Output the (X, Y) coordinate of the center of the cell containing the given text.  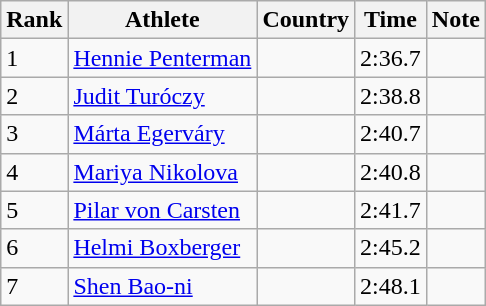
2:41.7 (391, 210)
2:36.7 (391, 58)
Hennie Penterman (162, 58)
Pilar von Carsten (162, 210)
Márta Egerváry (162, 134)
Note (456, 20)
2 (34, 96)
Athlete (162, 20)
Mariya Nikolova (162, 172)
Shen Bao-ni (162, 286)
Judit Turóczy (162, 96)
Country (306, 20)
2:40.7 (391, 134)
5 (34, 210)
Time (391, 20)
1 (34, 58)
4 (34, 172)
Rank (34, 20)
7 (34, 286)
3 (34, 134)
2:40.8 (391, 172)
2:45.2 (391, 248)
6 (34, 248)
Helmi Boxberger (162, 248)
2:38.8 (391, 96)
2:48.1 (391, 286)
